Return [x, y] of the center of cell containing provided text 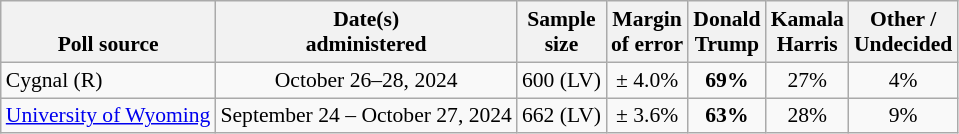
Date(s)administered [366, 32]
Other /Undecided [903, 32]
Cygnal (R) [108, 80]
± 4.0% [647, 80]
KamalaHarris [808, 32]
27% [808, 80]
600 (LV) [562, 80]
DonaldTrump [726, 32]
662 (LV) [562, 116]
4% [903, 80]
Samplesize [562, 32]
63% [726, 116]
9% [903, 116]
Poll source [108, 32]
University of Wyoming [108, 116]
69% [726, 80]
28% [808, 116]
± 3.6% [647, 116]
September 24 – October 27, 2024 [366, 116]
October 26–28, 2024 [366, 80]
Marginof error [647, 32]
